Output the [x, y] coordinate of the center of the cell containing the given text.  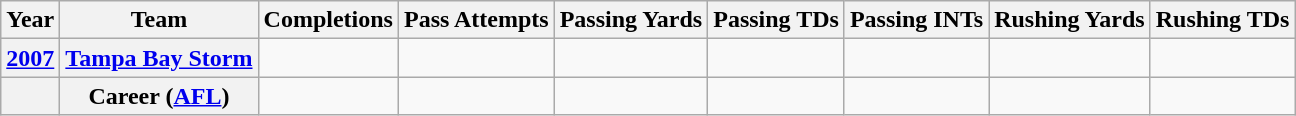
Rushing Yards [1070, 20]
Passing TDs [776, 20]
Career (AFL) [159, 96]
Pass Attempts [476, 20]
Team [159, 20]
Rushing TDs [1222, 20]
Tampa Bay Storm [159, 58]
Passing INTs [916, 20]
Year [30, 20]
Passing Yards [631, 20]
Completions [328, 20]
2007 [30, 58]
